Output the [X, Y] coordinate of the center of the cell containing the given text.  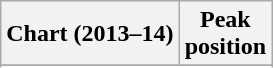
Chart (2013–14) [90, 34]
Peak position [225, 34]
